Extract the (x, y) coordinate from the center of the cell holding the provided text.  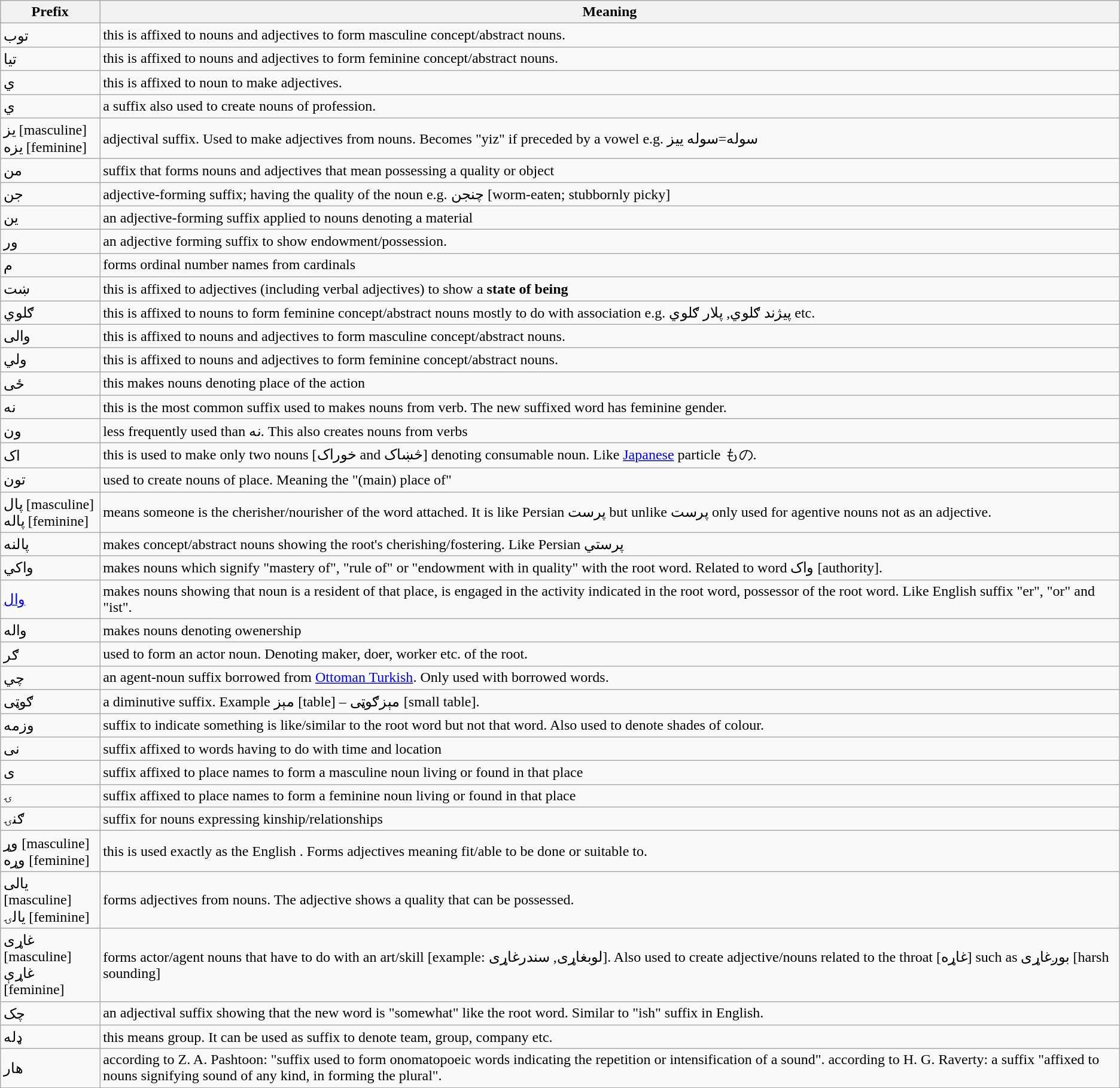
وړ [masculine] وړه [feminine] (50, 851)
اک (50, 456)
forms ordinal number names from cardinals (610, 265)
ۍ (50, 796)
پالنه (50, 544)
a diminutive suffix. Example مېز [table] – مېزګوټی [small table]. (610, 702)
وزمه (50, 725)
نی (50, 749)
ښت (50, 289)
توب (50, 35)
Meaning (610, 12)
adjective-forming suffix; having the quality of the noun e.g. چنجن [worm-eaten; stubbornly picky] (610, 194)
Prefix (50, 12)
suffix to indicate something is like/similar to the root word but not that word. Also used to denote shades of colour. (610, 725)
suffix that forms nouns and adjectives that mean possessing a quality or object (610, 170)
تون (50, 480)
an adjective forming suffix to show endowment/possession. (610, 242)
يز [masculine] يزه [feminine] (50, 138)
this is the most common suffix used to makes nouns from verb. The new suffixed word has feminine gender. (610, 407)
adjectival suffix. Used to make adjectives from nouns. Becomes "yiz" if preceded by a vowel e.g. سوله=سوله ييز (610, 138)
وال (50, 599)
ور (50, 242)
this is used exactly as the English . Forms adjectives meaning fit/able to be done or suitable to. (610, 851)
چک (50, 1013)
used to form an actor noun. Denoting maker, doer, worker etc. of the root. (610, 654)
پال [masculine] پاله [feminine] (50, 512)
جن (50, 194)
an adjectival suffix showing that the new word is "somewhat" like the root word. Similar to "ish" suffix in English. (610, 1013)
this is affixed to noun to make adjectives. (610, 83)
هار (50, 1068)
a suffix also used to create nouns of profession. (610, 106)
this makes nouns denoting place of the action (610, 383)
less frequently used than نه. This also creates nouns from verbs (610, 431)
makes nouns which signify "mastery of", "rule of" or "endowment with in quality" with the root word. Related to word واک [authority]. (610, 568)
تیا (50, 59)
ګوټی (50, 702)
ګر (50, 654)
ی (50, 773)
ګلوي (50, 312)
ولي (50, 360)
used to create nouns of place. Meaning the "(main) place of" (610, 480)
ګنۍ (50, 819)
ډله (50, 1037)
واله (50, 630)
چي (50, 678)
makes nouns denoting owenership (610, 630)
والی (50, 336)
غاړی [masculine] غاړې [feminine] (50, 965)
an agent-noun suffix borrowed from Ottoman Turkish. Only used with borrowed words. (610, 678)
this is used to make only two nouns [خوراک and څښاک] denoting consumable noun. Like Japanese particle もの. (610, 456)
واکي (50, 568)
this is affixed to adjectives (including verbal adjectives) to show a state of being (610, 289)
ون (50, 431)
ين (50, 218)
forms adjectives from nouns. The adjective shows a quality that can be possessed. (610, 900)
م (50, 265)
suffix affixed to place names to form a feminine noun living or found in that place (610, 796)
suffix affixed to words having to do with time and location (610, 749)
an adjective-forming suffix applied to nouns denoting a material (610, 218)
makes concept/abstract nouns showing the root's cherishing/fostering. Like Persian پرستي (610, 544)
this means group. It can be used as suffix to denote team, group, company etc. (610, 1037)
this is affixed to nouns to form feminine concept/abstract nouns mostly to do with association e.g. پیژند ګلوي, پلار ګلوي etc. (610, 312)
suffix for nouns expressing kinship/relationships (610, 819)
suffix affixed to place names to form a masculine noun living or found in that place (610, 773)
ځی (50, 383)
نه (50, 407)
يالی [masculine] يالۍ [feminine] (50, 900)
من (50, 170)
